Scan for the cell matching the given text and deliver its [X, Y] coordinate at center. 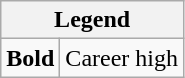
Legend [92, 20]
Bold [30, 58]
Career high [122, 58]
